Locate the cell with the specified text and output its (x, y) center coordinate. 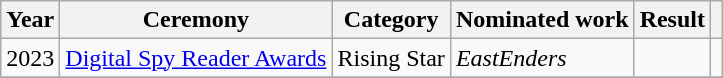
Result (672, 20)
2023 (30, 58)
Nominated work (542, 20)
Ceremony (196, 20)
Year (30, 20)
Digital Spy Reader Awards (196, 58)
Rising Star (391, 58)
Category (391, 20)
EastEnders (542, 58)
